Output the (X, Y) coordinate of the center of the cell containing the given text.  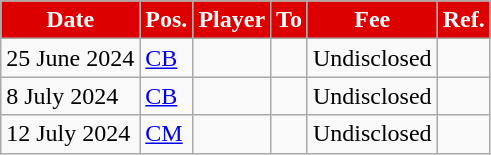
To (290, 20)
12 July 2024 (70, 134)
Fee (372, 20)
8 July 2024 (70, 96)
Pos. (166, 20)
25 June 2024 (70, 58)
Player (232, 20)
Date (70, 20)
Ref. (464, 20)
CM (166, 134)
